Identify which cell holds the provided text, then report its [x, y] central coordinate. 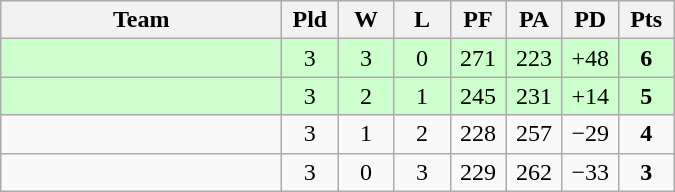
+14 [590, 96]
−33 [590, 172]
257 [534, 134]
229 [478, 172]
Team [142, 20]
4 [646, 134]
228 [478, 134]
Pld [310, 20]
262 [534, 172]
+48 [590, 58]
PA [534, 20]
6 [646, 58]
223 [534, 58]
5 [646, 96]
L [422, 20]
231 [534, 96]
W [366, 20]
PD [590, 20]
Pts [646, 20]
245 [478, 96]
271 [478, 58]
PF [478, 20]
−29 [590, 134]
